Extract the (x, y) coordinate from the center of the cell holding the provided text.  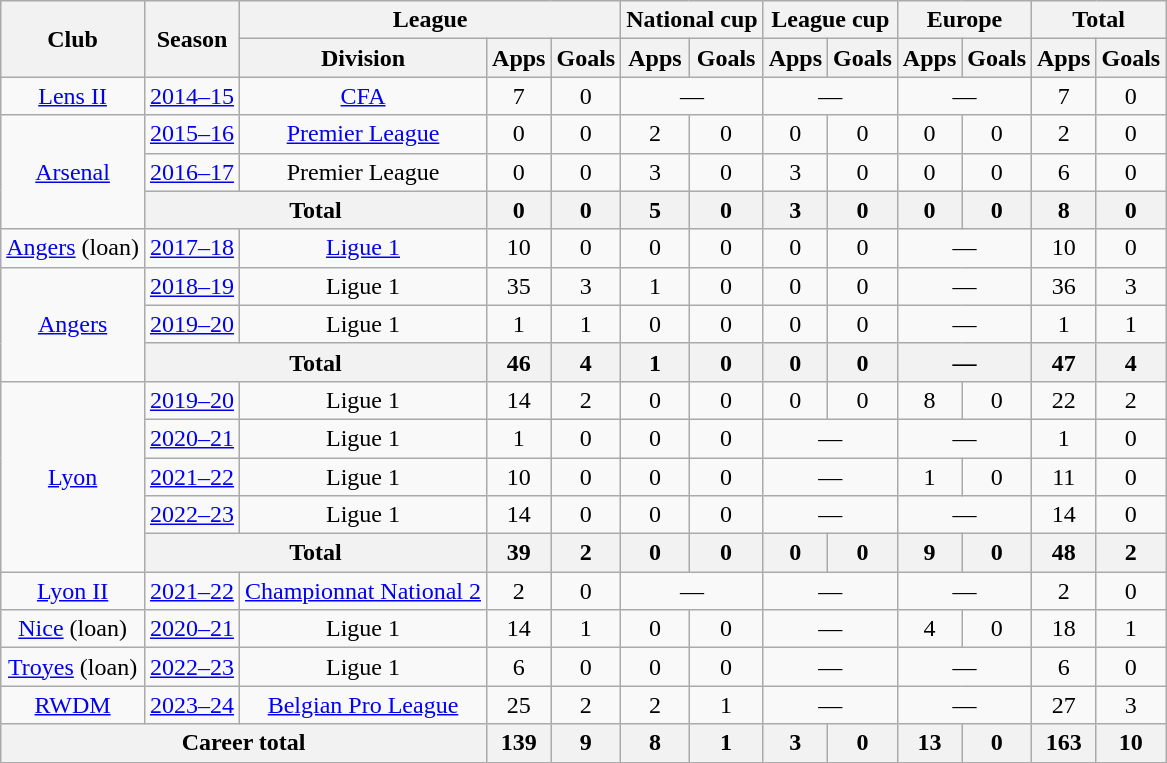
Division (364, 58)
46 (519, 362)
35 (519, 286)
Arsenal (73, 172)
163 (1064, 743)
5 (655, 210)
League (430, 20)
Lyon (73, 476)
11 (1064, 477)
18 (1064, 629)
2016–17 (192, 172)
47 (1064, 362)
Nice (loan) (73, 629)
2018–19 (192, 286)
Europe (964, 20)
Angers (73, 324)
Troyes (loan) (73, 667)
22 (1064, 400)
13 (929, 743)
2015–16 (192, 134)
National cup (692, 20)
Belgian Pro League (364, 705)
48 (1064, 553)
2014–15 (192, 96)
39 (519, 553)
Lens II (73, 96)
Club (73, 39)
Lyon II (73, 591)
25 (519, 705)
League cup (830, 20)
27 (1064, 705)
RWDM (73, 705)
36 (1064, 286)
CFA (364, 96)
2017–18 (192, 248)
Angers (loan) (73, 248)
Career total (244, 743)
Season (192, 39)
Championnat National 2 (364, 591)
139 (519, 743)
2023–24 (192, 705)
